Return the (x, y) coordinate for the center point of the cell that contains the specified text.  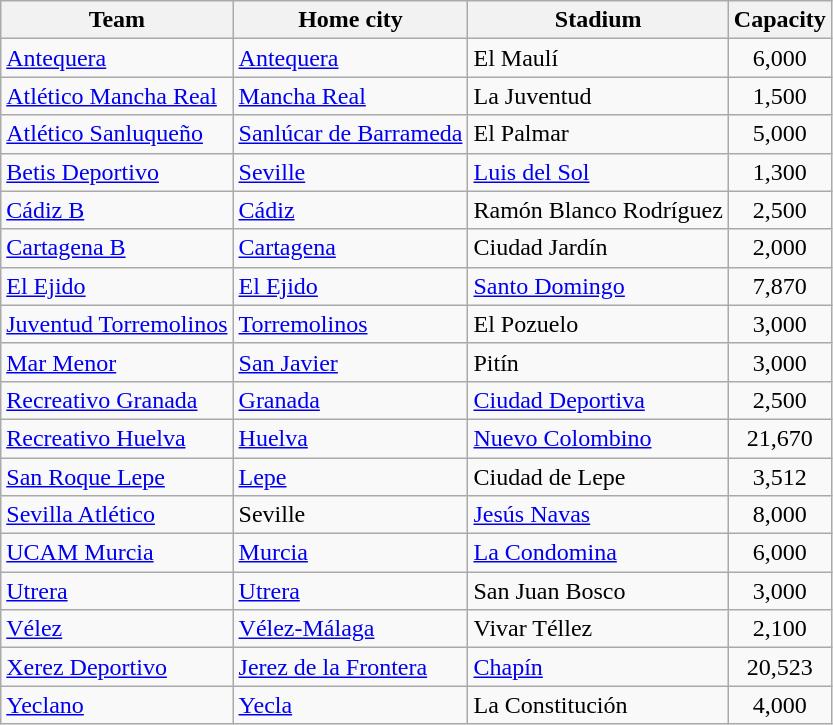
Chapín (598, 667)
Team (117, 20)
Vélez-Málaga (350, 629)
Granada (350, 400)
20,523 (780, 667)
Mar Menor (117, 362)
Vélez (117, 629)
Luis del Sol (598, 172)
3,512 (780, 477)
Cádiz (350, 210)
Santo Domingo (598, 286)
7,870 (780, 286)
Betis Deportivo (117, 172)
Atlético Sanluqueño (117, 134)
Nuevo Colombino (598, 438)
4,000 (780, 705)
1,500 (780, 96)
Cartagena (350, 248)
5,000 (780, 134)
Jerez de la Frontera (350, 667)
Yecla (350, 705)
Vivar Téllez (598, 629)
Ciudad Deportiva (598, 400)
El Pozuelo (598, 324)
Capacity (780, 20)
Recreativo Granada (117, 400)
Lepe (350, 477)
Mancha Real (350, 96)
El Maulí (598, 58)
Murcia (350, 553)
UCAM Murcia (117, 553)
San Javier (350, 362)
Ramón Blanco Rodríguez (598, 210)
El Palmar (598, 134)
San Roque Lepe (117, 477)
Ciudad Jardín (598, 248)
Juventud Torremolinos (117, 324)
2,000 (780, 248)
La Juventud (598, 96)
Cádiz B (117, 210)
8,000 (780, 515)
Sanlúcar de Barrameda (350, 134)
La Condomina (598, 553)
Huelva (350, 438)
Sevilla Atlético (117, 515)
1,300 (780, 172)
21,670 (780, 438)
Stadium (598, 20)
Recreativo Huelva (117, 438)
Cartagena B (117, 248)
2,100 (780, 629)
La Constitución (598, 705)
Home city (350, 20)
Xerez Deportivo (117, 667)
San Juan Bosco (598, 591)
Pitín (598, 362)
Yeclano (117, 705)
Jesús Navas (598, 515)
Ciudad de Lepe (598, 477)
Torremolinos (350, 324)
Atlético Mancha Real (117, 96)
